Provide the (x, y) coordinate of the cell's center where the given text is located.  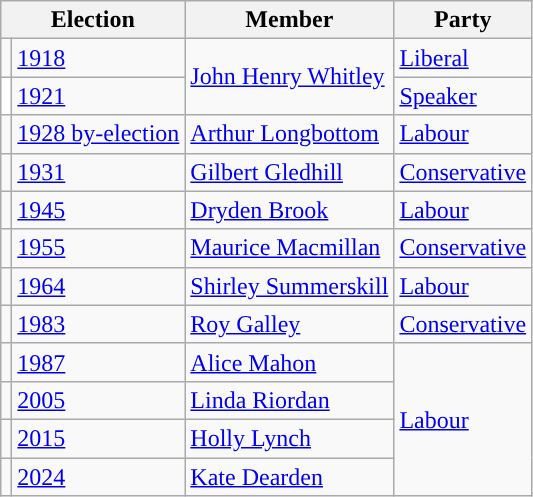
1945 (98, 210)
John Henry Whitley (290, 77)
Arthur Longbottom (290, 134)
Party (463, 20)
Speaker (463, 96)
Dryden Brook (290, 210)
Gilbert Gledhill (290, 172)
Alice Mahon (290, 362)
Holly Lynch (290, 438)
Member (290, 20)
Election (93, 20)
2015 (98, 438)
1955 (98, 248)
Liberal (463, 58)
Maurice Macmillan (290, 248)
1931 (98, 172)
2024 (98, 477)
1928 by-election (98, 134)
2005 (98, 400)
Shirley Summerskill (290, 286)
1987 (98, 362)
1983 (98, 324)
Roy Galley (290, 324)
Linda Riordan (290, 400)
1921 (98, 96)
1964 (98, 286)
Kate Dearden (290, 477)
1918 (98, 58)
